Return (x, y) of the center of cell containing provided text 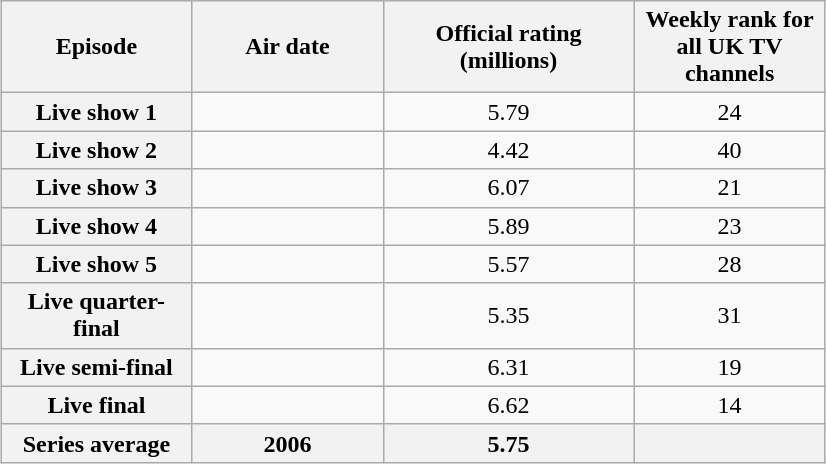
Official rating (millions) (508, 47)
Live quarter-final (96, 316)
24 (730, 112)
Live show 5 (96, 264)
Series average (96, 443)
5.79 (508, 112)
Live show 1 (96, 112)
Episode (96, 47)
40 (730, 150)
Weekly rank for all UK TV channels (730, 47)
28 (730, 264)
2006 (288, 443)
31 (730, 316)
Live final (96, 405)
Live show 2 (96, 150)
5.57 (508, 264)
Live show 3 (96, 188)
6.31 (508, 367)
6.07 (508, 188)
23 (730, 226)
5.89 (508, 226)
Air date (288, 47)
Live semi-final (96, 367)
6.62 (508, 405)
4.42 (508, 150)
21 (730, 188)
Live show 4 (96, 226)
5.35 (508, 316)
5.75 (508, 443)
14 (730, 405)
19 (730, 367)
